Provide the [x, y] coordinate of the cell's center where the given text is located.  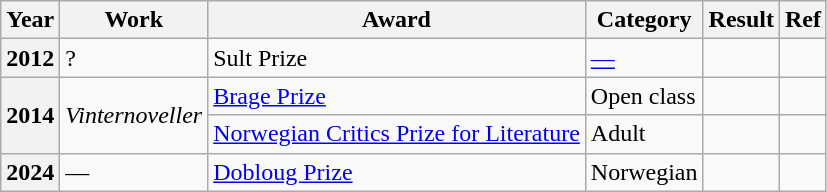
Adult [644, 134]
2012 [30, 58]
Work [134, 20]
Sult Prize [397, 58]
2014 [30, 115]
Norwegian [644, 172]
2024 [30, 172]
Result [741, 20]
? [134, 58]
Award [397, 20]
Ref [802, 20]
Norwegian Critics Prize for Literature [397, 134]
Year [30, 20]
Dobloug Prize [397, 172]
Vinternoveller [134, 115]
Category [644, 20]
Brage Prize [397, 96]
Open class [644, 96]
